Extract the (X, Y) coordinate from the center of the cell holding the provided text.  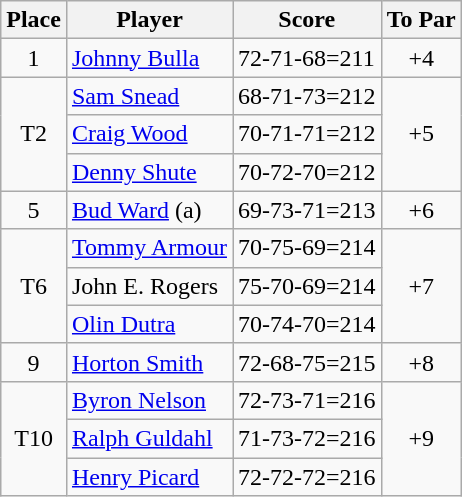
9 (34, 362)
T10 (34, 438)
Byron Nelson (149, 400)
+6 (421, 210)
John E. Rogers (149, 286)
Johnny Bulla (149, 58)
Score (306, 20)
70-74-70=214 (306, 324)
+5 (421, 134)
Horton Smith (149, 362)
70-75-69=214 (306, 248)
+4 (421, 58)
Henry Picard (149, 477)
72-72-72=216 (306, 477)
68-71-73=212 (306, 96)
72-68-75=215 (306, 362)
Ralph Guldahl (149, 438)
+8 (421, 362)
Craig Wood (149, 134)
5 (34, 210)
Denny Shute (149, 172)
70-71-71=212 (306, 134)
T2 (34, 134)
1 (34, 58)
Place (34, 20)
72-73-71=216 (306, 400)
Tommy Armour (149, 248)
71-73-72=216 (306, 438)
+7 (421, 286)
T6 (34, 286)
+9 (421, 438)
75-70-69=214 (306, 286)
Player (149, 20)
72-71-68=211 (306, 58)
Bud Ward (a) (149, 210)
To Par (421, 20)
70-72-70=212 (306, 172)
69-73-71=213 (306, 210)
Olin Dutra (149, 324)
Sam Snead (149, 96)
